Return the [x, y] coordinate for the center point of the cell that contains the specified text.  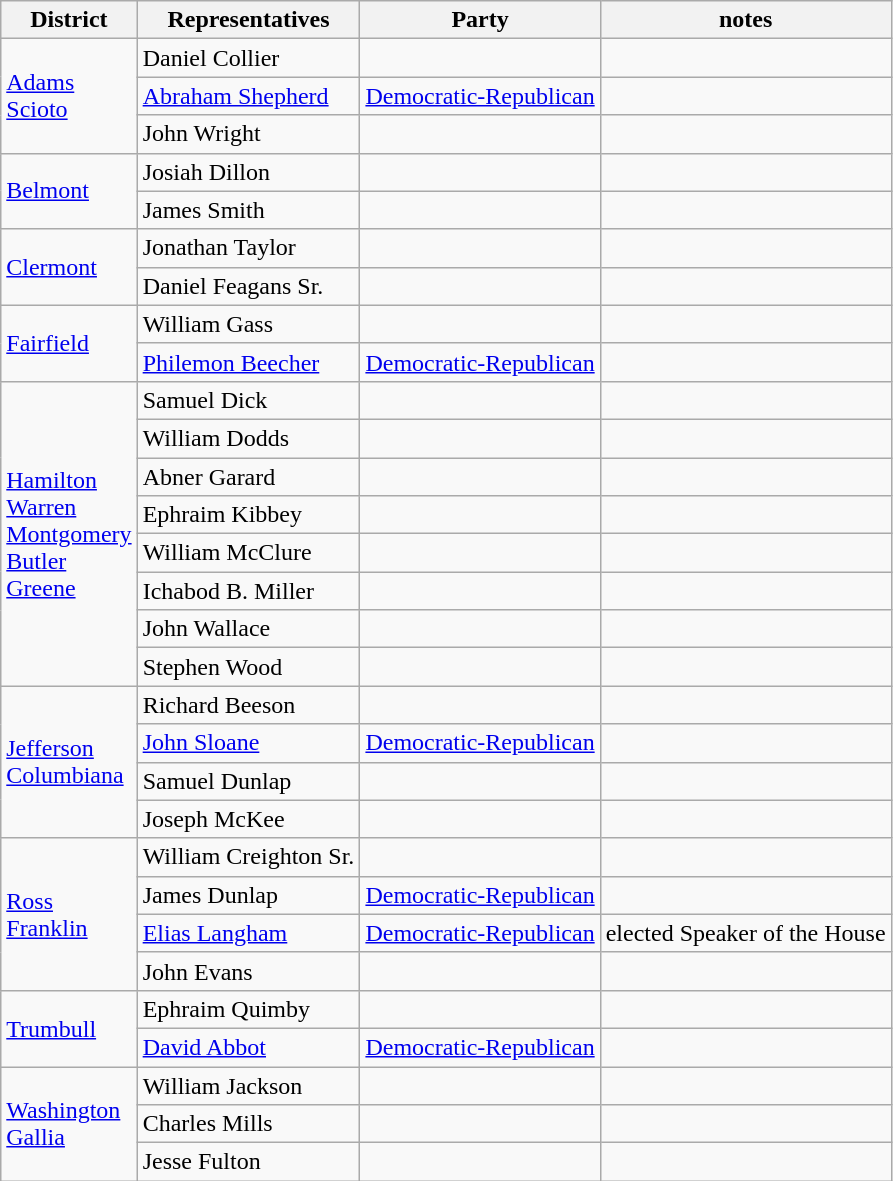
William McClure [248, 553]
Ephraim Kibbey [248, 515]
Abner Garard [248, 477]
Daniel Collier [248, 58]
Fairfield [69, 343]
JeffersonColumbiana [69, 762]
Jesse Fulton [248, 1162]
John Evans [248, 971]
John Wallace [248, 629]
Trumbull [69, 1028]
WashingtonGallia [69, 1123]
Samuel Dunlap [248, 781]
Joseph McKee [248, 819]
Belmont [69, 191]
Charles Mills [248, 1124]
Stephen Wood [248, 667]
Jonathan Taylor [248, 248]
elected Speaker of the House [746, 933]
Representatives [248, 20]
Ichabod B. Miller [248, 591]
Party [480, 20]
William Dodds [248, 438]
James Smith [248, 210]
Philemon Beecher [248, 362]
John Wright [248, 134]
Abraham Shepherd [248, 96]
William Creighton Sr. [248, 857]
Josiah Dillon [248, 172]
David Abbot [248, 1047]
HamiltonWarrenMontgomeryButlerGreene [69, 533]
RossFranklin [69, 914]
Richard Beeson [248, 705]
James Dunlap [248, 895]
Samuel Dick [248, 400]
William Gass [248, 324]
District [69, 20]
John Sloane [248, 743]
William Jackson [248, 1085]
Ephraim Quimby [248, 1009]
AdamsScioto [69, 96]
Elias Langham [248, 933]
Clermont [69, 267]
notes [746, 20]
Daniel Feagans Sr. [248, 286]
